Provide the (X, Y) coordinate of the cell's center where the given text is located.  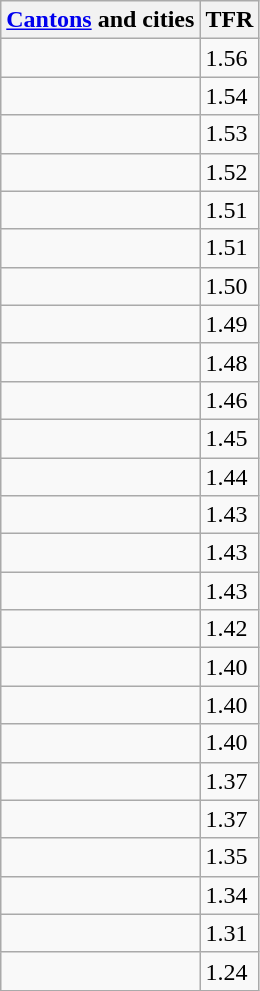
1.31 (230, 933)
TFR (230, 20)
1.24 (230, 971)
1.35 (230, 857)
1.46 (230, 400)
1.44 (230, 477)
1.49 (230, 324)
1.50 (230, 286)
1.34 (230, 895)
1.45 (230, 438)
1.54 (230, 96)
Cantons and cities (100, 20)
1.42 (230, 629)
1.48 (230, 362)
1.53 (230, 134)
1.56 (230, 58)
1.52 (230, 172)
